Output the [X, Y] coordinate of the center of the cell containing the given text.  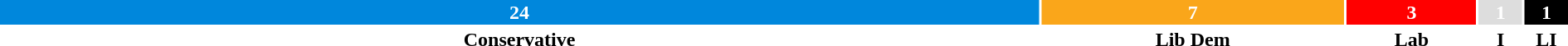
3 [1411, 12]
7 [1193, 12]
24 [519, 12]
